Output the [x, y] coordinate of the center of the cell containing the given text.  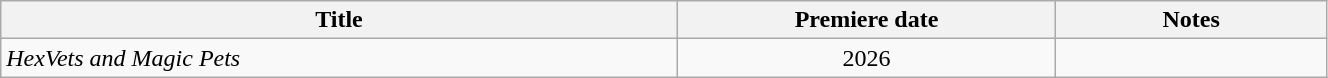
Notes [1192, 20]
Premiere date [866, 20]
Title [339, 20]
2026 [866, 58]
HexVets and Magic Pets [339, 58]
